Return (X, Y) of the center of cell containing provided text 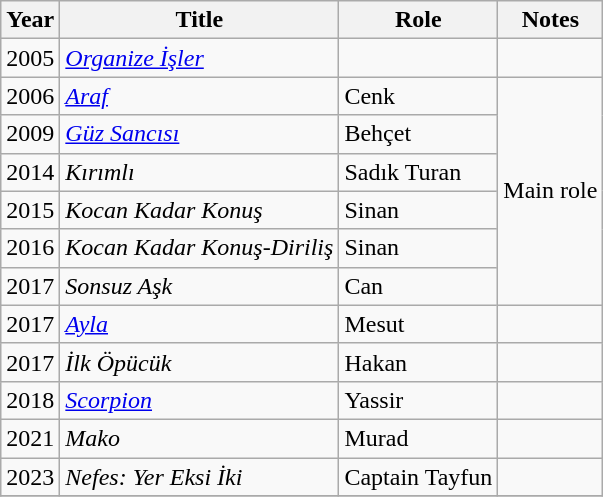
2005 (30, 58)
Murad (418, 438)
Yassir (418, 400)
2006 (30, 96)
Nefes: Yer Eksi İki (200, 477)
Main role (550, 191)
Cenk (418, 96)
Notes (550, 20)
Scorpion (200, 400)
Mesut (418, 324)
Kocan Kadar Konuş-Diriliş (200, 248)
Captain Tayfun (418, 477)
Organize İşler (200, 58)
Güz Sancısı (200, 134)
Sadık Turan (418, 172)
2016 (30, 248)
2023 (30, 477)
Kırımlı (200, 172)
Role (418, 20)
2014 (30, 172)
2021 (30, 438)
Mako (200, 438)
Ayla (200, 324)
2018 (30, 400)
Title (200, 20)
Sonsuz Aşk (200, 286)
Year (30, 20)
Can (418, 286)
2009 (30, 134)
İlk Öpücük (200, 362)
Kocan Kadar Konuş (200, 210)
Hakan (418, 362)
Araf (200, 96)
2015 (30, 210)
Behçet (418, 134)
